Determine the (X, Y) coordinate at the center of the cell enclosing the given text.  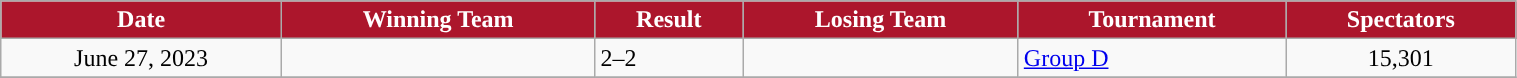
Result (669, 20)
Spectators (1401, 20)
Losing Team (881, 20)
Date (142, 20)
Group D (1152, 58)
15,301 (1401, 58)
2–2 (669, 58)
Tournament (1152, 20)
Winning Team (438, 20)
June 27, 2023 (142, 58)
